Locate the cell with the specified text and output its (x, y) center coordinate. 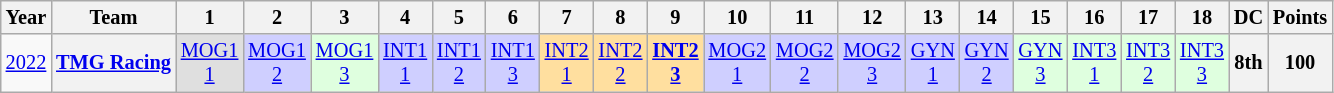
16 (1094, 17)
5 (459, 17)
Points (1300, 17)
1 (210, 17)
8th (1248, 63)
INT31 (1094, 63)
8 (621, 17)
INT22 (621, 63)
MOG11 (210, 63)
3 (344, 17)
9 (675, 17)
INT23 (675, 63)
INT13 (513, 63)
14 (987, 17)
MOG12 (276, 63)
INT33 (1202, 63)
2 (276, 17)
INT11 (405, 63)
MOG22 (804, 63)
GYN3 (1041, 63)
11 (804, 17)
100 (1300, 63)
12 (872, 17)
DC (1248, 17)
7 (567, 17)
17 (1148, 17)
INT12 (459, 63)
Year (26, 17)
13 (933, 17)
10 (738, 17)
GYN2 (987, 63)
TMG Racing (114, 63)
GYN1 (933, 63)
4 (405, 17)
INT32 (1148, 63)
6 (513, 17)
2022 (26, 63)
Team (114, 17)
18 (1202, 17)
MOG13 (344, 63)
15 (1041, 17)
MOG21 (738, 63)
MOG23 (872, 63)
INT21 (567, 63)
